For the text-containing cell, return its midpoint in [x, y] coordinate format. 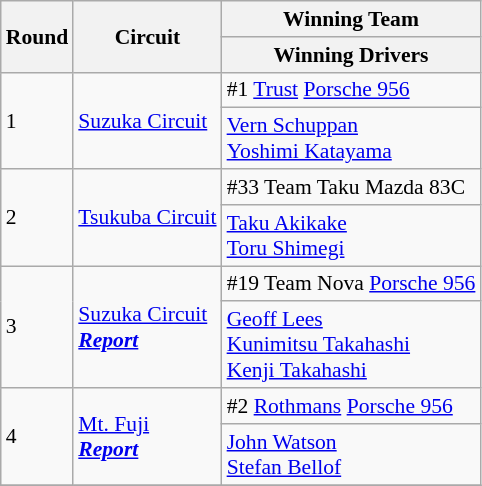
#19 Team Nova Porsche 956 [352, 284]
3 [38, 327]
#33 Team Taku Mazda 83C [352, 187]
Vern Schuppan Yoshimi Katayama [352, 138]
Winning Drivers [352, 55]
John Watson Stefan Bellof [352, 454]
Circuit [147, 36]
Suzuka CircuitReport [147, 327]
#1 Trust Porsche 956 [352, 90]
Winning Team [352, 19]
Taku Akikake Toru Shimegi [352, 236]
Geoff Lees Kunimitsu Takahashi Kenji Takahashi [352, 346]
Suzuka Circuit [147, 120]
Round [38, 36]
2 [38, 218]
Mt. FujiReport [147, 436]
1 [38, 120]
4 [38, 436]
#2 Rothmans Porsche 956 [352, 406]
Tsukuba Circuit [147, 218]
